Determine the (x, y) coordinate at the center of the cell enclosing the given text.  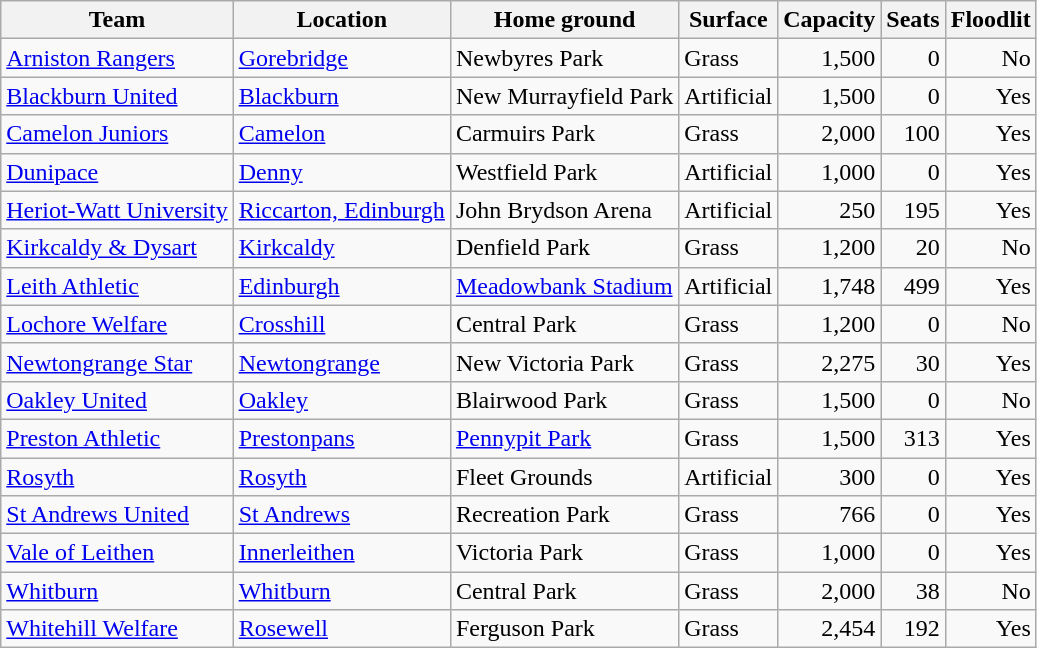
Team (117, 20)
Blackburn (342, 96)
Newbyres Park (564, 58)
Whitehill Welfare (117, 629)
Preston Athletic (117, 438)
Seats (913, 20)
Camelon Juniors (117, 134)
Kirkcaldy & Dysart (117, 248)
Denny (342, 172)
Blairwood Park (564, 400)
100 (913, 134)
Oakley United (117, 400)
Kirkcaldy (342, 248)
Heriot-Watt University (117, 210)
20 (913, 248)
499 (913, 286)
2,275 (830, 362)
New Victoria Park (564, 362)
Dunipace (117, 172)
Lochore Welfare (117, 324)
Home ground (564, 20)
Recreation Park (564, 515)
New Murrayfield Park (564, 96)
Floodlit (990, 20)
Carmuirs Park (564, 134)
Gorebridge (342, 58)
Edinburgh (342, 286)
Newtongrange (342, 362)
Blackburn United (117, 96)
Westfield Park (564, 172)
John Brydson Arena (564, 210)
Camelon (342, 134)
Pennypit Park (564, 438)
St Andrews United (117, 515)
2,454 (830, 629)
30 (913, 362)
192 (913, 629)
Capacity (830, 20)
766 (830, 515)
Crosshill (342, 324)
1,748 (830, 286)
Leith Athletic (117, 286)
Prestonpans (342, 438)
Fleet Grounds (564, 477)
38 (913, 591)
Location (342, 20)
Riccarton, Edinburgh (342, 210)
St Andrews (342, 515)
Victoria Park (564, 553)
Oakley (342, 400)
Innerleithen (342, 553)
313 (913, 438)
Newtongrange Star (117, 362)
195 (913, 210)
Meadowbank Stadium (564, 286)
Surface (728, 20)
Rosewell (342, 629)
Vale of Leithen (117, 553)
Ferguson Park (564, 629)
Arniston Rangers (117, 58)
250 (830, 210)
300 (830, 477)
Denfield Park (564, 248)
